Output the (x, y) coordinate of the center of the cell containing the given text.  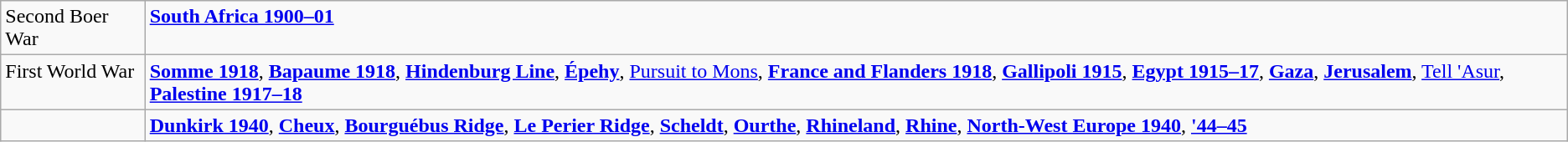
First World War (73, 82)
South Africa 1900–01 (856, 28)
Dunkirk 1940, Cheux, Bourguébus Ridge, Le Perier Ridge, Scheldt, Ourthe, Rhineland, Rhine, North-West Europe 1940, '44–45 (856, 125)
Second Boer War (73, 28)
